Locate the cell with the specified text and output its (x, y) center coordinate. 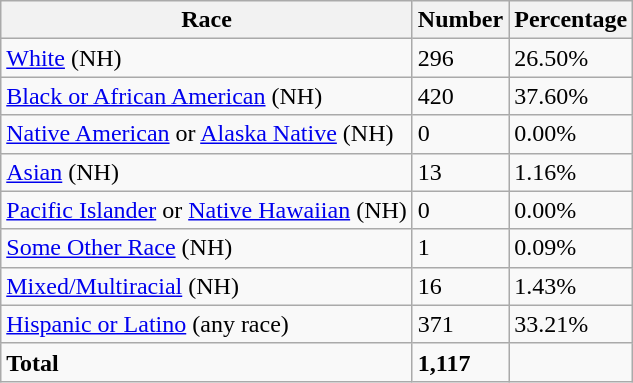
Race (207, 20)
1,117 (460, 362)
1 (460, 248)
White (NH) (207, 58)
1.43% (571, 286)
26.50% (571, 58)
13 (460, 172)
0.09% (571, 248)
Hispanic or Latino (any race) (207, 324)
Some Other Race (NH) (207, 248)
Pacific Islander or Native Hawaiian (NH) (207, 210)
371 (460, 324)
Black or African American (NH) (207, 96)
Asian (NH) (207, 172)
Mixed/Multiracial (NH) (207, 286)
37.60% (571, 96)
296 (460, 58)
1.16% (571, 172)
16 (460, 286)
420 (460, 96)
Percentage (571, 20)
Total (207, 362)
Native American or Alaska Native (NH) (207, 134)
Number (460, 20)
33.21% (571, 324)
